Identify which cell holds the provided text, then report its (x, y) central coordinate. 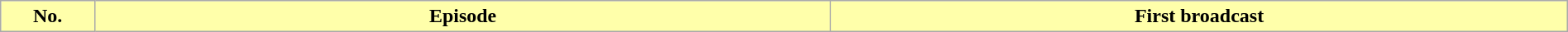
Episode (462, 16)
First broadcast (1199, 16)
No. (48, 16)
